Output the (X, Y) coordinate of the center of the cell containing the given text.  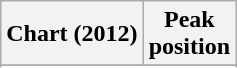
Chart (2012) (72, 34)
Peakposition (189, 34)
